For the text-containing cell, return its midpoint in [x, y] coordinate format. 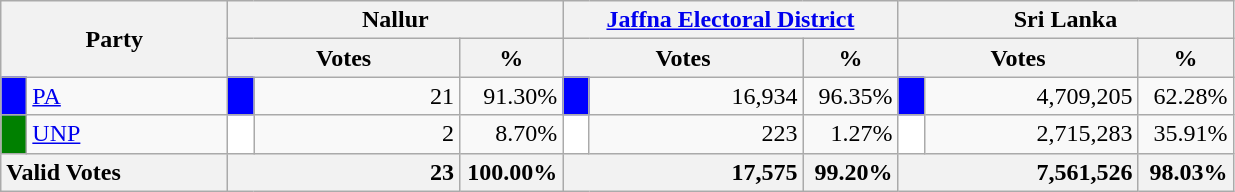
62.28% [1186, 96]
Nallur [396, 20]
7,561,526 [1018, 172]
98.03% [1186, 172]
Party [114, 39]
223 [696, 134]
2,715,283 [1031, 134]
2 [357, 134]
4,709,205 [1031, 96]
1.27% [850, 134]
100.00% [510, 172]
Valid Votes [114, 172]
16,934 [696, 96]
8.70% [510, 134]
17,575 [683, 172]
23 [344, 172]
91.30% [510, 96]
Jaffna Electoral District [730, 20]
UNP [128, 134]
35.91% [1186, 134]
Sri Lanka [1066, 20]
99.20% [850, 172]
PA [128, 96]
21 [357, 96]
96.35% [850, 96]
